Determine the [X, Y] coordinate at the center of the cell enclosing the given text.  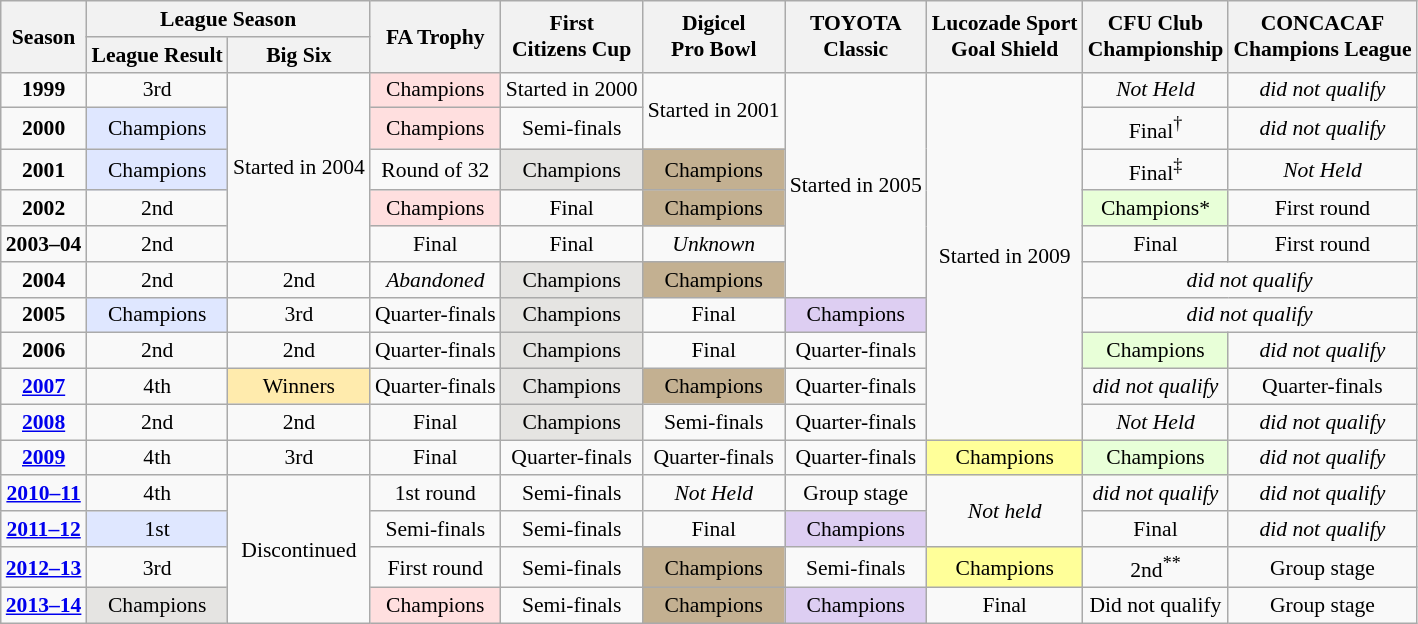
Started in 2001 [714, 110]
Started in 2005 [856, 184]
2010–11 [44, 494]
2008 [44, 422]
CFU ClubChampionship [1156, 36]
1st [156, 529]
2nd** [1156, 568]
DigicelPro Bowl [714, 36]
Abandoned [436, 280]
League Result [156, 55]
1999 [44, 90]
Discontinued [299, 550]
2012–13 [44, 568]
Started in 2000 [572, 90]
League Season [228, 19]
Champions* [1156, 209]
Season [44, 36]
Unknown [714, 244]
2007 [44, 387]
2003–04 [44, 244]
TOYOTAClassic [856, 36]
2013–14 [44, 606]
FirstCitizens Cup [572, 36]
Big Six [299, 55]
Final† [1156, 128]
2001 [44, 170]
Round of 32 [436, 170]
1st round [436, 494]
2002 [44, 209]
Started in 2004 [299, 167]
2009 [44, 458]
Winners [299, 387]
2006 [44, 351]
Started in 2009 [1005, 256]
2005 [44, 316]
Final‡ [1156, 170]
Not held [1005, 512]
2000 [44, 128]
CONCACAFChampions League [1322, 36]
2011–12 [44, 529]
Lucozade SportGoal Shield [1005, 36]
2004 [44, 280]
FA Trophy [436, 36]
Did not qualify [1156, 606]
